Detect which cell encompasses the target text, then output its [X, Y] center coordinate. 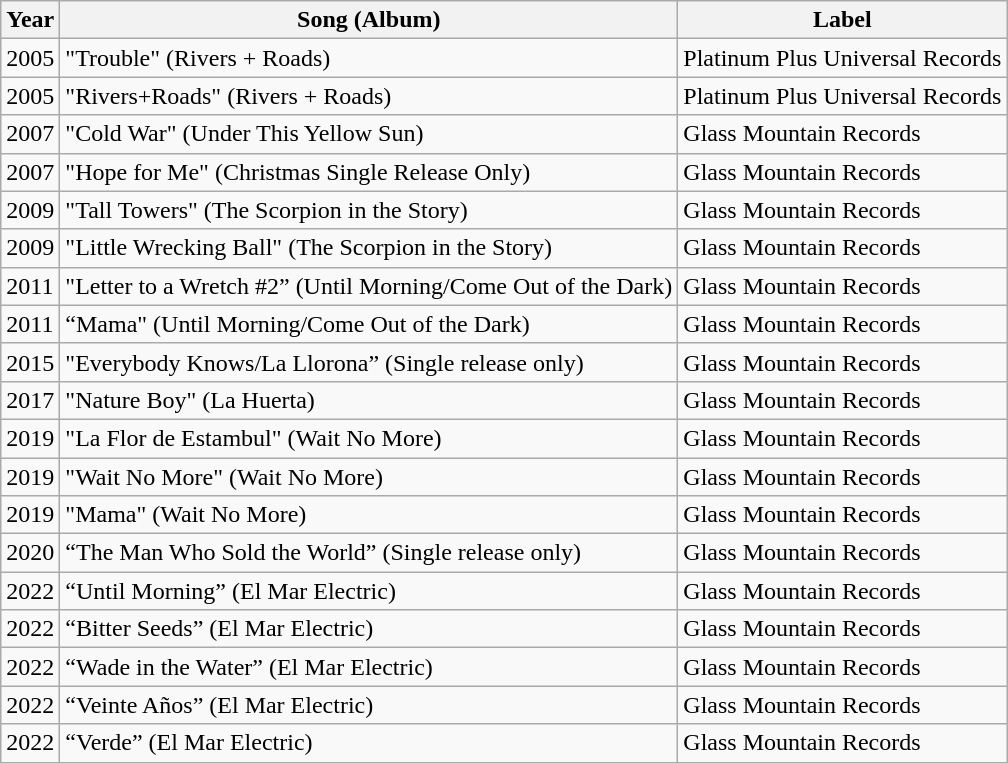
“The Man Who Sold the World” (Single release only) [369, 553]
"Hope for Me" (Christmas Single Release Only) [369, 172]
"Trouble" (Rivers + Roads) [369, 58]
Year [30, 20]
2017 [30, 400]
2020 [30, 553]
"Letter to a Wretch #2” (Until Morning/Come Out of the Dark) [369, 286]
"Nature Boy" (La Huerta) [369, 400]
"Little Wrecking Ball" (The Scorpion in the Story) [369, 248]
"Rivers+Roads" (Rivers + Roads) [369, 96]
“Wade in the Water” (El Mar Electric) [369, 667]
"Tall Towers" (The Scorpion in the Story) [369, 210]
Label [842, 20]
2015 [30, 362]
"Cold War" (Under This Yellow Sun) [369, 134]
"La Flor de Estambul" (Wait No More) [369, 438]
“Until Morning” (El Mar Electric) [369, 591]
“Bitter Seeds” (El Mar Electric) [369, 629]
"Wait No More" (Wait No More) [369, 477]
“Veinte Años” (El Mar Electric) [369, 705]
Song (Album) [369, 20]
"Everybody Knows/La Llorona” (Single release only) [369, 362]
“Verde” (El Mar Electric) [369, 743]
“Mama" (Until Morning/Come Out of the Dark) [369, 324]
"Mama" (Wait No More) [369, 515]
